For the text-containing cell, return its midpoint in [x, y] coordinate format. 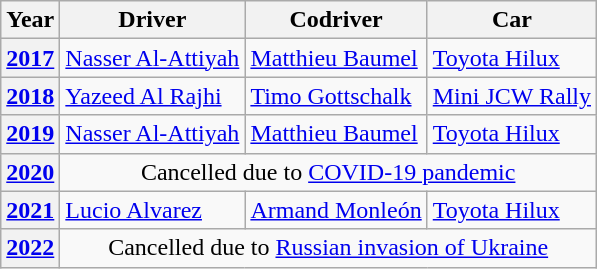
Armand Monleón [336, 210]
Mini JCW Rally [512, 96]
Car [512, 20]
2018 [30, 96]
Timo Gottschalk [336, 96]
2021 [30, 210]
2022 [30, 248]
Year [30, 20]
2020 [30, 172]
2017 [30, 58]
Lucio Alvarez [152, 210]
Cancelled due to Russian invasion of Ukraine [328, 248]
Codriver [336, 20]
Cancelled due to COVID-19 pandemic [328, 172]
Driver [152, 20]
Yazeed Al Rajhi [152, 96]
2019 [30, 134]
